From the cell containing the given text, extract its center point as (x, y) coordinate. 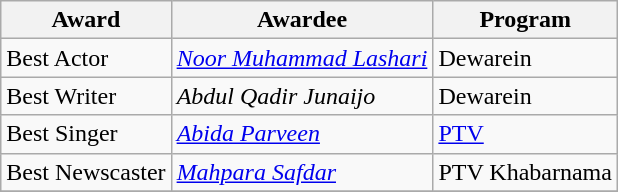
PTV (526, 134)
Award (86, 20)
Awardee (302, 20)
Mahpara Safdar (302, 172)
Best Actor (86, 58)
Program (526, 20)
Best Writer (86, 96)
PTV Khabarnama (526, 172)
Abida Parveen (302, 134)
Noor Muhammad Lashari (302, 58)
Abdul Qadir Junaijo (302, 96)
Best Newscaster (86, 172)
Best Singer (86, 134)
